Return (X, Y) of the center of cell containing provided text 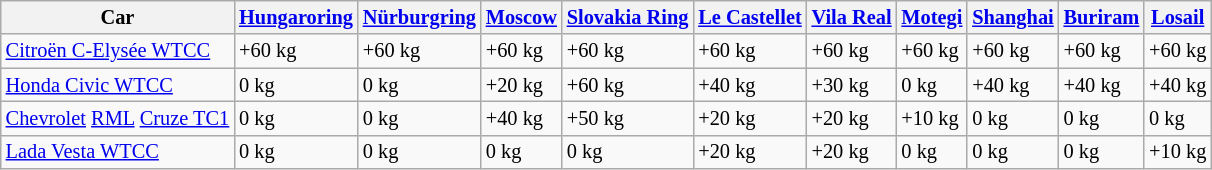
Car (118, 17)
Hungaroring (296, 17)
Moscow (522, 17)
Motegi (932, 17)
Honda Civic WTCC (118, 85)
+50 kg (628, 118)
Vila Real (852, 17)
Slovakia Ring (628, 17)
Citroën C-Elysée WTCC (118, 51)
Buriram (1102, 17)
Lada Vesta WTCC (118, 152)
+30 kg (852, 85)
Shanghai (1012, 17)
Nürburgring (420, 17)
Losail (1178, 17)
Le Castellet (750, 17)
Chevrolet RML Cruze TC1 (118, 118)
